Detect which cell encompasses the target text, then output its [X, Y] center coordinate. 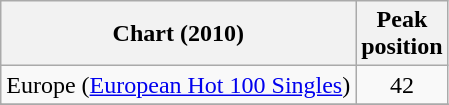
Peakposition [402, 34]
Chart (2010) [178, 34]
42 [402, 85]
Europe (European Hot 100 Singles) [178, 85]
